Find where the given text appears and provide that cell's center as [X, Y] coordinate. 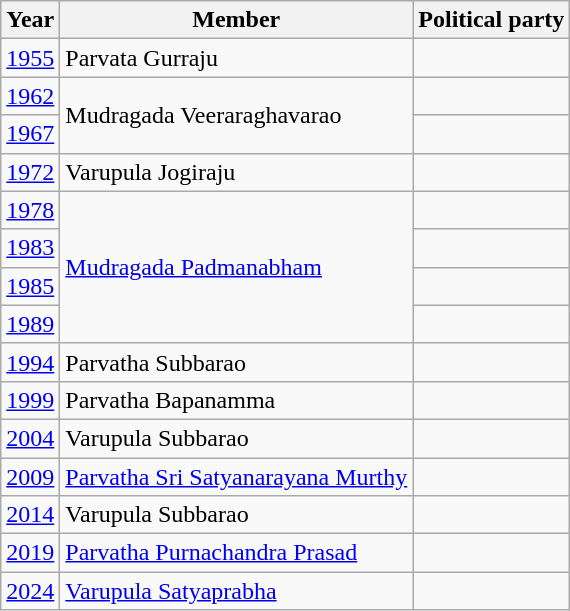
Parvata Gurraju [236, 58]
2024 [30, 591]
1962 [30, 96]
2019 [30, 553]
1999 [30, 400]
Year [30, 20]
1989 [30, 324]
Parvatha Bapanamma [236, 400]
Member [236, 20]
2004 [30, 438]
Varupula Jogiraju [236, 172]
1983 [30, 248]
Parvatha Purnachandra Prasad [236, 553]
Varupula Satyaprabha [236, 591]
1955 [30, 58]
1972 [30, 172]
Mudragada Veeraraghavarao [236, 115]
1994 [30, 362]
Parvatha Sri Satyanarayana Murthy [236, 477]
1978 [30, 210]
2009 [30, 477]
1967 [30, 134]
2014 [30, 515]
Political party [492, 20]
1985 [30, 286]
Mudragada Padmanabham [236, 267]
Parvatha Subbarao [236, 362]
